Return [x, y] of the center of cell containing provided text 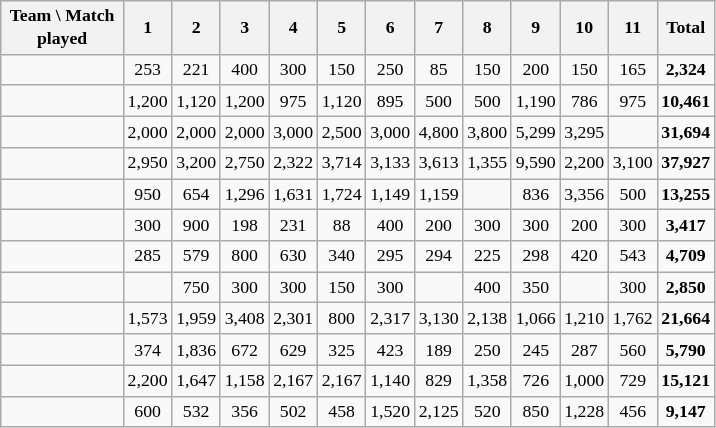
225 [488, 256]
1,228 [584, 412]
3,613 [438, 162]
1,140 [390, 380]
629 [294, 350]
532 [196, 412]
221 [196, 70]
2,850 [686, 288]
829 [438, 380]
11 [632, 28]
5,790 [686, 350]
2,500 [342, 132]
850 [536, 412]
560 [632, 350]
726 [536, 380]
3,200 [196, 162]
8 [488, 28]
2,322 [294, 162]
88 [342, 226]
729 [632, 380]
7 [438, 28]
900 [196, 226]
1,836 [196, 350]
630 [294, 256]
1,724 [342, 194]
1,762 [632, 318]
2,317 [390, 318]
287 [584, 350]
1,158 [244, 380]
Team \ Match played [62, 28]
3,417 [686, 226]
2,950 [148, 162]
520 [488, 412]
786 [584, 100]
198 [244, 226]
2,750 [244, 162]
189 [438, 350]
3,133 [390, 162]
456 [632, 412]
4,709 [686, 256]
Total [686, 28]
458 [342, 412]
2,138 [488, 318]
285 [148, 256]
9 [536, 28]
340 [342, 256]
543 [632, 256]
1,210 [584, 318]
750 [196, 288]
1,149 [390, 194]
2,301 [294, 318]
2 [196, 28]
3,408 [244, 318]
6 [390, 28]
1,358 [488, 380]
9,590 [536, 162]
9,147 [686, 412]
600 [148, 412]
654 [196, 194]
836 [536, 194]
15,121 [686, 380]
3,800 [488, 132]
10 [584, 28]
325 [342, 350]
1,959 [196, 318]
245 [536, 350]
3,356 [584, 194]
1,066 [536, 318]
21,664 [686, 318]
253 [148, 70]
1,647 [196, 380]
672 [244, 350]
3,130 [438, 318]
13,255 [686, 194]
1,190 [536, 100]
294 [438, 256]
374 [148, 350]
5,299 [536, 132]
3,100 [632, 162]
4 [294, 28]
1 [148, 28]
895 [390, 100]
350 [536, 288]
3,714 [342, 162]
3 [244, 28]
950 [148, 194]
4,800 [438, 132]
2,125 [438, 412]
579 [196, 256]
5 [342, 28]
2,324 [686, 70]
1,355 [488, 162]
423 [390, 350]
356 [244, 412]
420 [584, 256]
1,159 [438, 194]
10,461 [686, 100]
31,694 [686, 132]
1,520 [390, 412]
1,000 [584, 380]
3,295 [584, 132]
165 [632, 70]
295 [390, 256]
231 [294, 226]
37,927 [686, 162]
502 [294, 412]
1,296 [244, 194]
85 [438, 70]
1,573 [148, 318]
298 [536, 256]
1,631 [294, 194]
